Extract the (X, Y) coordinate from the center of the cell holding the provided text.  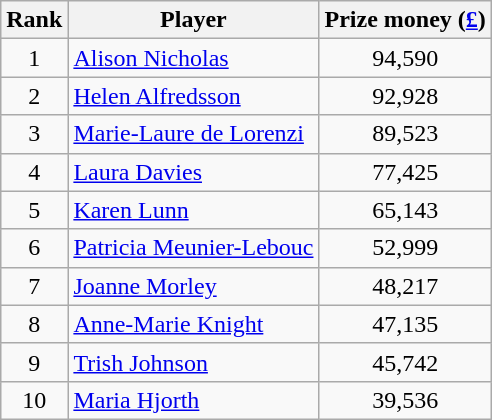
Laura Davies (194, 172)
Player (194, 20)
6 (34, 248)
Helen Alfredsson (194, 96)
Anne-Marie Knight (194, 324)
77,425 (405, 172)
48,217 (405, 286)
45,742 (405, 362)
Maria Hjorth (194, 400)
10 (34, 400)
94,590 (405, 58)
Karen Lunn (194, 210)
52,999 (405, 248)
Alison Nicholas (194, 58)
9 (34, 362)
4 (34, 172)
92,928 (405, 96)
Trish Johnson (194, 362)
1 (34, 58)
Patricia Meunier-Lebouc (194, 248)
5 (34, 210)
2 (34, 96)
Rank (34, 20)
Joanne Morley (194, 286)
7 (34, 286)
Marie-Laure de Lorenzi (194, 134)
3 (34, 134)
89,523 (405, 134)
Prize money (£) (405, 20)
8 (34, 324)
39,536 (405, 400)
47,135 (405, 324)
65,143 (405, 210)
